From the cell containing the given text, extract its center point as [x, y] coordinate. 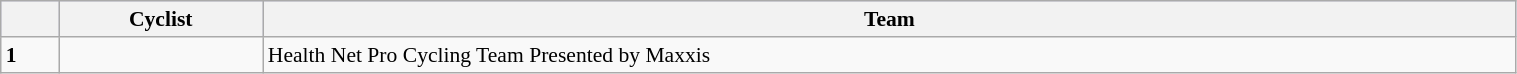
1 [30, 55]
Cyclist [161, 19]
Team [890, 19]
Health Net Pro Cycling Team Presented by Maxxis [890, 55]
